Pinpoint the cell where the given text exists, returning its [x, y] midpoint coordinate. 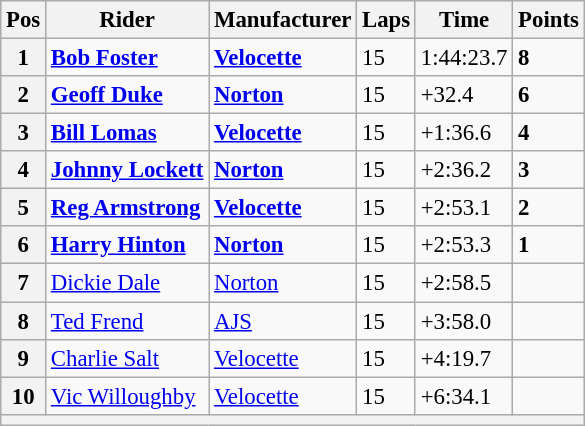
Johnny Lockett [128, 170]
+4:19.7 [464, 358]
Laps [386, 20]
+2:36.2 [464, 170]
+1:36.6 [464, 133]
1:44:23.7 [464, 58]
Ted Frend [128, 321]
Rider [128, 20]
AJS [283, 321]
+2:53.1 [464, 208]
Bill Lomas [128, 133]
Bob Foster [128, 58]
7 [24, 283]
Harry Hinton [128, 245]
Reg Armstrong [128, 208]
Manufacturer [283, 20]
Dickie Dale [128, 283]
+3:58.0 [464, 321]
+2:58.5 [464, 283]
Points [548, 20]
+2:53.3 [464, 245]
Charlie Salt [128, 358]
9 [24, 358]
Pos [24, 20]
Vic Willoughby [128, 396]
10 [24, 396]
Time [464, 20]
+32.4 [464, 95]
+6:34.1 [464, 396]
Geoff Duke [128, 95]
5 [24, 208]
